Output the (x, y) coordinate of the center of the cell containing the given text.  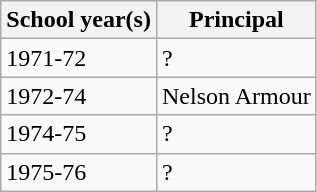
1971-72 (79, 58)
1972-74 (79, 96)
Principal (236, 20)
1975-76 (79, 172)
1974-75 (79, 134)
School year(s) (79, 20)
Nelson Armour (236, 96)
